Search for the cell housing the specified text and yield its (X, Y) center coordinate. 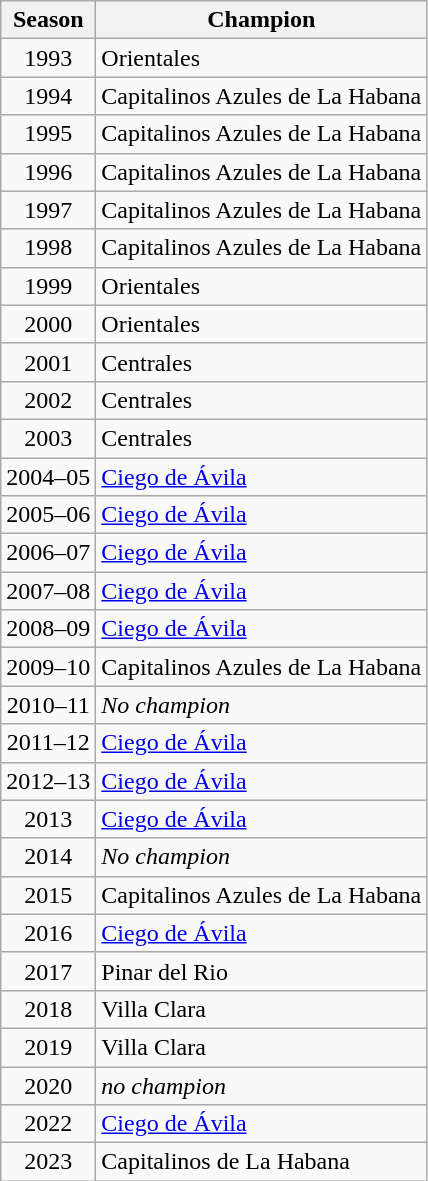
2000 (48, 324)
2006–07 (48, 553)
Capitalinos de La Habana (262, 1162)
2020 (48, 1085)
2015 (48, 895)
2001 (48, 362)
2002 (48, 400)
2004–05 (48, 477)
2009–10 (48, 667)
2008–09 (48, 629)
2017 (48, 971)
1994 (48, 96)
2007–08 (48, 591)
1995 (48, 134)
2016 (48, 933)
Pinar del Rio (262, 971)
no champion (262, 1085)
Season (48, 20)
1999 (48, 286)
2005–06 (48, 515)
2011–12 (48, 743)
2013 (48, 819)
2003 (48, 438)
1993 (48, 58)
1998 (48, 248)
2022 (48, 1124)
2010–11 (48, 705)
2012–13 (48, 781)
Champion (262, 20)
1996 (48, 172)
2023 (48, 1162)
1997 (48, 210)
2014 (48, 857)
2019 (48, 1047)
2018 (48, 1009)
